Search for the cell housing the specified text and yield its (X, Y) center coordinate. 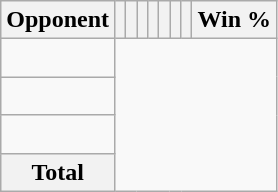
Win % (234, 20)
Opponent (58, 20)
Total (58, 172)
